Pinpoint the cell where the given text exists, returning its [X, Y] midpoint coordinate. 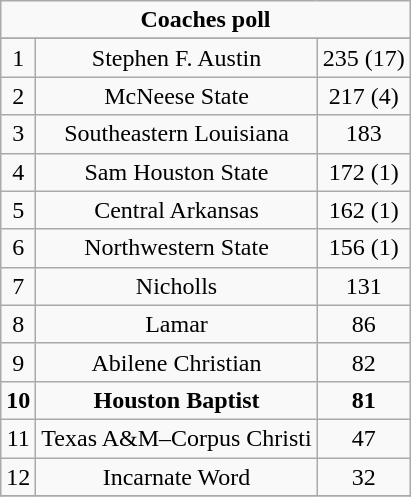
9 [18, 362]
Texas A&M–Corpus Christi [176, 438]
Stephen F. Austin [176, 58]
86 [364, 324]
4 [18, 172]
1 [18, 58]
162 (1) [364, 210]
Coaches poll [206, 20]
2 [18, 96]
McNeese State [176, 96]
235 (17) [364, 58]
8 [18, 324]
7 [18, 286]
Lamar [176, 324]
81 [364, 400]
131 [364, 286]
12 [18, 477]
217 (4) [364, 96]
Northwestern State [176, 248]
156 (1) [364, 248]
3 [18, 134]
Houston Baptist [176, 400]
183 [364, 134]
82 [364, 362]
Southeastern Louisiana [176, 134]
6 [18, 248]
Abilene Christian [176, 362]
10 [18, 400]
Central Arkansas [176, 210]
5 [18, 210]
Nicholls [176, 286]
32 [364, 477]
Sam Houston State [176, 172]
172 (1) [364, 172]
11 [18, 438]
47 [364, 438]
Incarnate Word [176, 477]
